Search for the cell housing the specified text and yield its [x, y] center coordinate. 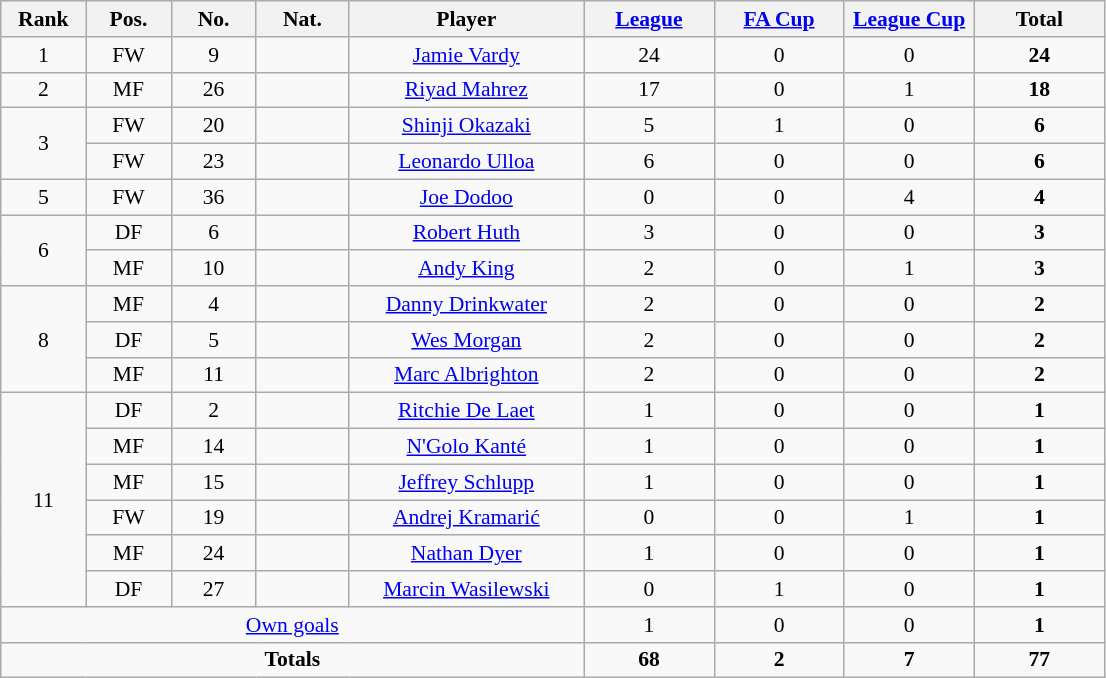
27 [214, 589]
Danny Drinkwater [466, 304]
Ritchie De Laet [466, 411]
17 [649, 90]
36 [214, 197]
FA Cup [779, 19]
Nat. [302, 19]
Jeffrey Schlupp [466, 482]
18 [1039, 90]
Marcin Wasilewski [466, 589]
N'Golo Kanté [466, 447]
Andrej Kramarić [466, 518]
Robert Huth [466, 233]
Joe Dodoo [466, 197]
League Cup [909, 19]
Wes Morgan [466, 340]
Nathan Dyer [466, 554]
Pos. [128, 19]
23 [214, 162]
19 [214, 518]
14 [214, 447]
Andy King [466, 269]
Jamie Vardy [466, 55]
68 [649, 660]
Shinji Okazaki [466, 126]
7 [909, 660]
Rank [44, 19]
Own goals [292, 625]
No. [214, 19]
Player [466, 19]
20 [214, 126]
15 [214, 482]
Riyad Mahrez [466, 90]
Totals [292, 660]
Marc Albrighton [466, 375]
26 [214, 90]
77 [1039, 660]
League [649, 19]
Leonardo Ulloa [466, 162]
8 [44, 340]
9 [214, 55]
10 [214, 269]
Total [1039, 19]
